Find where the given text appears and provide that cell's center as [X, Y] coordinate. 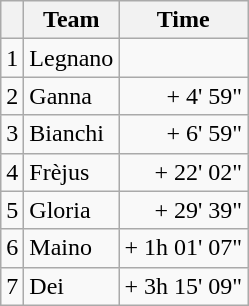
+ 29' 39" [184, 210]
+ 22' 02" [184, 172]
Legnano [72, 58]
3 [12, 134]
4 [12, 172]
Ganna [72, 96]
Dei [72, 286]
+ 6' 59" [184, 134]
1 [12, 58]
5 [12, 210]
Bianchi [72, 134]
Gloria [72, 210]
Frèjus [72, 172]
2 [12, 96]
Time [184, 20]
+ 4' 59" [184, 96]
7 [12, 286]
Team [72, 20]
+ 1h 01' 07" [184, 248]
+ 3h 15' 09" [184, 286]
Maino [72, 248]
6 [12, 248]
